From the cell containing the given text, extract its center point as (x, y) coordinate. 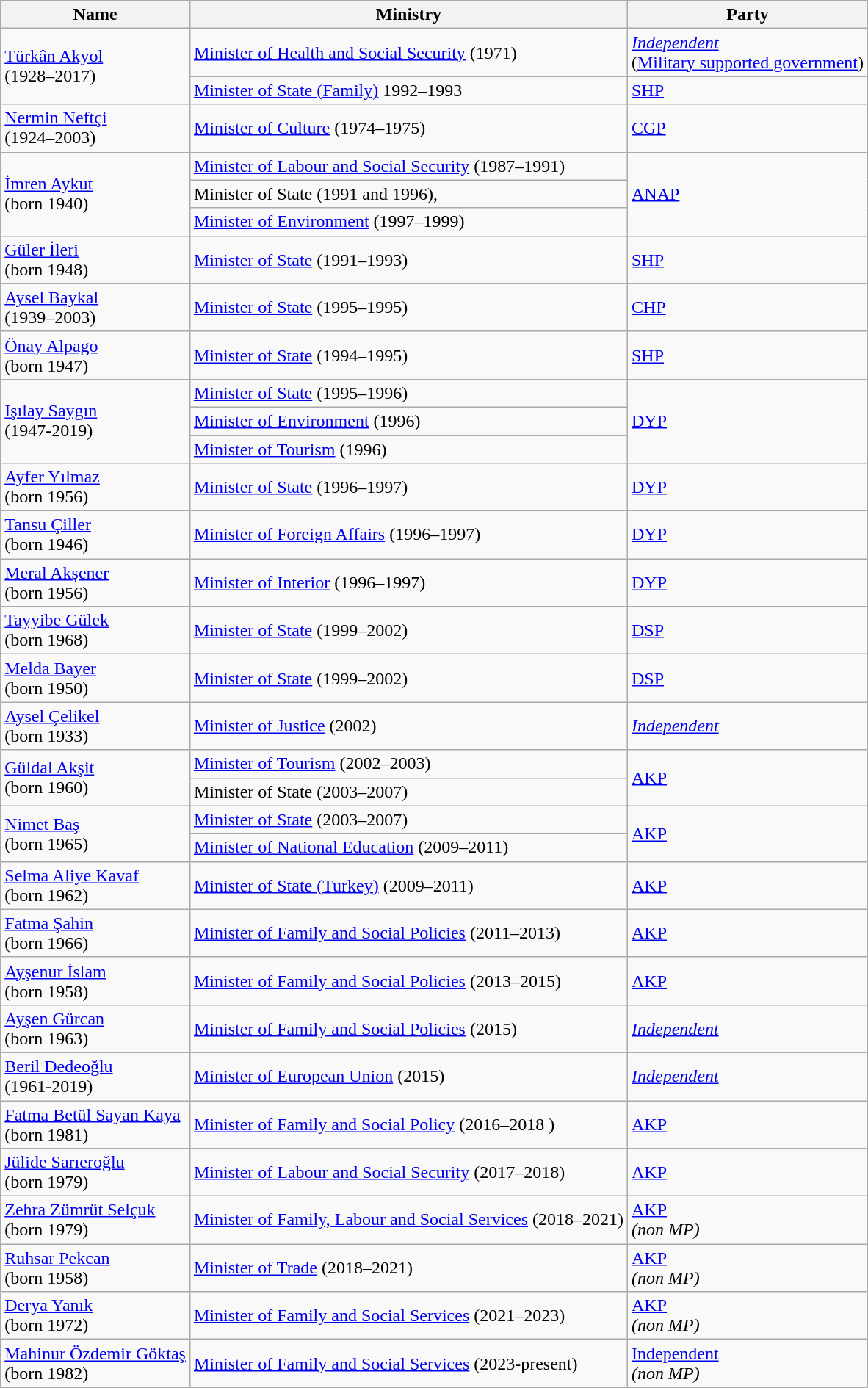
Aysel Çelikel(born 1933) (95, 726)
Mahinur Özdemir Göktaş(born 1982) (95, 1363)
Minister of Family and Social Policy (2016–2018 ) (408, 1124)
Minister of Family and Social Services (2023-present) (408, 1363)
Beril Dedeoğlu(1961-2019) (95, 1077)
Minister of Family and Social Policies (2015) (408, 1028)
Önay Alpago(born 1947) (95, 355)
Minister of State (Family) 1992–1993 (408, 90)
Minister of Labour and Social Security (2017–2018) (408, 1172)
Tayyibe Gülek(born 1968) (95, 630)
Minister of Trade (2018–2021) (408, 1268)
Aysel Baykal(1939–2003) (95, 307)
Minister of Family and Social Policies (2011–2013) (408, 933)
Ayşenur İslam(born 1958) (95, 981)
Ministry (408, 15)
Minister of State (1994–1995) (408, 355)
Ayfer Yılmaz(born 1956) (95, 488)
Türkân Akyol(1928–2017) (95, 66)
Derya Yanık(born 1972) (95, 1316)
CGP (748, 128)
Minister of Environment (1996) (408, 421)
Güler İleri(born 1948) (95, 260)
Minister of State (1991–1993) (408, 260)
Independent(Military supported government) (748, 53)
Minister of Tourism (1996) (408, 449)
Ayşen Gürcan(born 1963) (95, 1028)
Minister of Environment (1997–1999) (408, 222)
Minister of Health and Social Security (1971) (408, 53)
Minister of Foreign Affairs (1996–1997) (408, 535)
Zehra Zümrüt Selçuk(born 1979) (95, 1221)
Meral Akşener(born 1956) (95, 583)
Minister of State (1995–1995) (408, 307)
Minister of European Union (2015) (408, 1077)
İmren Aykut(born 1940) (95, 194)
Güldal Akşit(born 1960) (95, 778)
Minister of State (1991 and 1996), (408, 194)
Independent (non MP) (748, 1363)
Ruhsar Pekcan(born 1958) (95, 1268)
Minister of State (Turkey) (2009–2011) (408, 886)
Fatma Betül Sayan Kaya(born 1981) (95, 1124)
Name (95, 15)
Selma Aliye Kavaf(born 1962) (95, 886)
Minister of Tourism (2002–2003) (408, 764)
Tansu Çiller(born 1946) (95, 535)
Minister of Culture (1974–1975) (408, 128)
Işılay Saygın(1947-2019) (95, 421)
Minister of Family and Social Policies (2013–2015) (408, 981)
Melda Bayer(born 1950) (95, 679)
CHP (748, 307)
Minister of State (1996–1997) (408, 488)
Minister of Justice (2002) (408, 726)
ANAP (748, 194)
Minister of Labour and Social Security (1987–1991) (408, 166)
Minister of Family, Labour and Social Services (2018–2021) (408, 1221)
Jülide Sarıeroğlu(born 1979) (95, 1172)
Minister of Family and Social Services (2021–2023) (408, 1316)
Fatma Şahin(born 1966) (95, 933)
Minister of Interior (1996–1997) (408, 583)
Party (748, 15)
Minister of National Education (2009–2011) (408, 847)
Minister of State (1995–1996) (408, 393)
Nimet Baş(born 1965) (95, 834)
Nermin Neftçi(1924–2003) (95, 128)
